Extract the [X, Y] coordinate from the center of the cell holding the provided text.  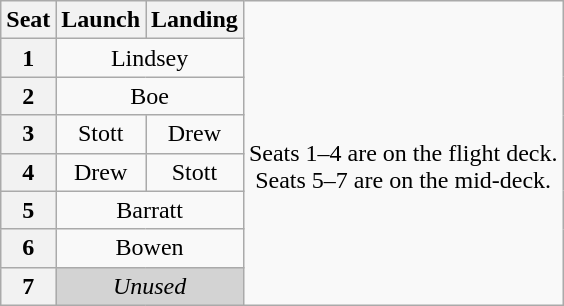
Lindsey [150, 58]
Seat [28, 20]
4 [28, 172]
5 [28, 210]
Bowen [150, 248]
6 [28, 248]
3 [28, 134]
Boe [150, 96]
Launch [101, 20]
2 [28, 96]
Seats 1–4 are on the flight deck.Seats 5–7 are on the mid-deck. [403, 153]
Unused [150, 286]
7 [28, 286]
Landing [195, 20]
Barratt [150, 210]
1 [28, 58]
